Pinpoint the cell where the given text exists, returning its [x, y] midpoint coordinate. 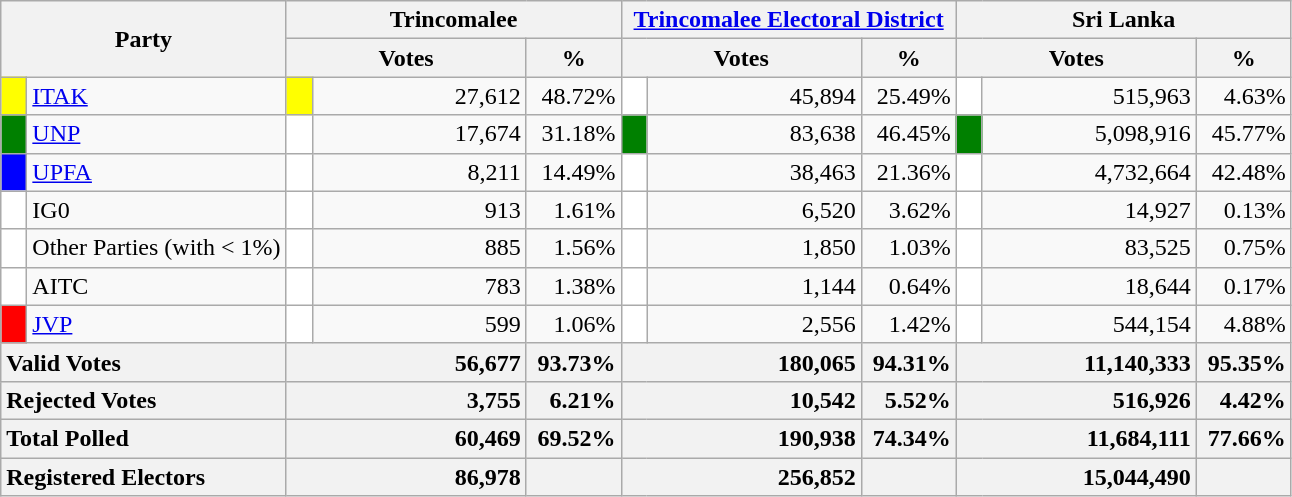
74.34% [908, 438]
3,755 [406, 400]
94.31% [908, 362]
21.36% [908, 172]
0.75% [1244, 248]
Other Parties (with < 1%) [156, 248]
4.63% [1244, 96]
45.77% [1244, 134]
0.64% [908, 286]
14.49% [574, 172]
83,638 [754, 134]
0.17% [1244, 286]
95.35% [1244, 362]
913 [419, 210]
25.49% [908, 96]
0.13% [1244, 210]
46.45% [908, 134]
11,140,333 [1076, 362]
83,525 [1089, 248]
18,644 [1089, 286]
190,938 [741, 438]
69.52% [574, 438]
1,144 [754, 286]
Sri Lanka [1124, 20]
8,211 [419, 172]
1.56% [574, 248]
IG0 [156, 210]
885 [419, 248]
6,520 [754, 210]
Party [144, 39]
ITAK [156, 96]
3.62% [908, 210]
38,463 [754, 172]
544,154 [1089, 324]
516,926 [1076, 400]
1,850 [754, 248]
515,963 [1089, 96]
4.42% [1244, 400]
2,556 [754, 324]
10,542 [741, 400]
77.66% [1244, 438]
UPFA [156, 172]
Rejected Votes [144, 400]
31.18% [574, 134]
17,674 [419, 134]
93.73% [574, 362]
180,065 [741, 362]
15,044,490 [1076, 477]
5.52% [908, 400]
1.38% [574, 286]
Registered Electors [144, 477]
AITC [156, 286]
11,684,111 [1076, 438]
Valid Votes [144, 362]
27,612 [419, 96]
5,098,916 [1089, 134]
783 [419, 286]
JVP [156, 324]
4.88% [1244, 324]
Trincomalee Electoral District [788, 20]
6.21% [574, 400]
1.03% [908, 248]
UNP [156, 134]
86,978 [406, 477]
60,469 [406, 438]
48.72% [574, 96]
1.42% [908, 324]
14,927 [1089, 210]
4,732,664 [1089, 172]
1.06% [574, 324]
Trincomalee [454, 20]
256,852 [741, 477]
599 [419, 324]
45,894 [754, 96]
56,677 [406, 362]
Total Polled [144, 438]
42.48% [1244, 172]
1.61% [574, 210]
